Capture the cell that displays the provided text and extract its [x, y] central coordinate. 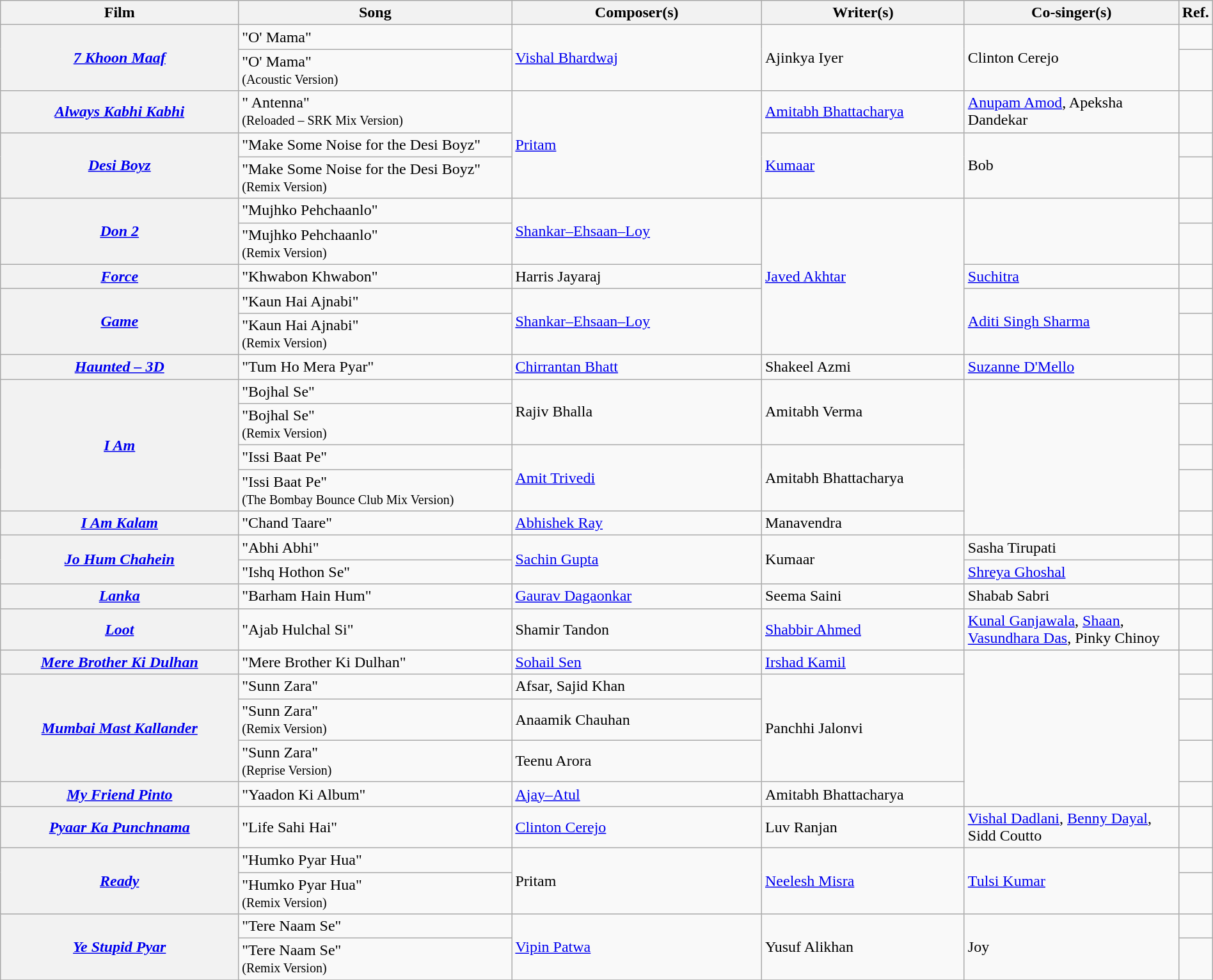
Suchitra [1071, 276]
"Mujhko Pehchaanlo" [375, 210]
"Tere Naam Se" [375, 926]
Panchhi Jalonvi [862, 728]
"Sunn Zara" [375, 686]
"Tere Naam Se"(Remix Version) [375, 960]
"Chand Taare" [375, 523]
"Sunn Zara"(Reprise Version) [375, 761]
Sohail Sen [637, 662]
"Yaadon Ki Album" [375, 794]
Amit Trivedi [637, 478]
Ready [120, 880]
"Kaun Hai Ajnabi"(Remix Version) [375, 334]
Neelesh Misra [862, 880]
Yusuf Alikhan [862, 947]
Anupam Amod, Apeksha Dandekar [1071, 111]
Tulsi Kumar [1071, 880]
Vipin Patwa [637, 947]
Film [120, 13]
"Kaun Hai Ajnabi" [375, 301]
Haunted – 3D [120, 367]
Writer(s) [862, 13]
"Tum Ho Mera Pyar" [375, 367]
Anaamik Chauhan [637, 719]
Shabab Sabri [1071, 596]
"Sunn Zara"(Remix Version) [375, 719]
7 Khoon Maaf [120, 58]
"Issi Baat Pe"(The Bombay Bounce Club Mix Version) [375, 490]
" Antenna"(Reloaded – SRK Mix Version) [375, 111]
I Am Kalam [120, 523]
"Khwabon Khwabon" [375, 276]
"Mujhko Pehchaanlo"(Remix Version) [375, 243]
Irshad Kamil [862, 662]
"Humko Pyar Hua"(Remix Version) [375, 893]
"Ajab Hulchal Si" [375, 629]
Javed Akhtar [862, 276]
Suzanne D'Mello [1071, 367]
"Make Some Noise for the Desi Boyz" [375, 145]
Teenu Arora [637, 761]
Shreya Ghoshal [1071, 572]
"Ishq Hothon Se" [375, 572]
Loot [120, 629]
Co-singer(s) [1071, 13]
"O' Mama" [375, 37]
Pyaar Ka Punchnama [120, 826]
"Mere Brother Ki Dulhan" [375, 662]
Ref. [1195, 13]
"Bojhal Se" [375, 391]
"Humko Pyar Hua" [375, 860]
Composer(s) [637, 13]
Manavendra [862, 523]
My Friend Pinto [120, 794]
Joy [1071, 947]
"O' Mama"(Acoustic Version) [375, 70]
Mumbai Mast Kallander [120, 728]
Sasha Tirupati [1071, 548]
Abhishek Ray [637, 523]
Vishal Dadlani, Benny Dayal, Sidd Coutto [1071, 826]
"Bojhal Se"(Remix Version) [375, 425]
Vishal Bhardwaj [637, 58]
Afsar, Sajid Khan [637, 686]
Ajinkya Iyer [862, 58]
Lanka [120, 596]
Shamir Tandon [637, 629]
Always Kabhi Kabhi [120, 111]
"Life Sahi Hai" [375, 826]
Ye Stupid Pyar [120, 947]
Ajay–Atul [637, 794]
Song [375, 13]
Shabbir Ahmed [862, 629]
Amitabh Verma [862, 412]
"Abhi Abhi" [375, 548]
"Barham Hain Hum" [375, 596]
Mere Brother Ki Dulhan [120, 662]
Game [120, 321]
Harris Jayaraj [637, 276]
Shakeel Azmi [862, 367]
Sachin Gupta [637, 560]
"Make Some Noise for the Desi Boyz"(Remix Version) [375, 178]
Gaurav Dagaonkar [637, 596]
Force [120, 276]
Kunal Ganjawala, Shaan, Vasundhara Das, Pinky Chinoy [1071, 629]
Bob [1071, 165]
Desi Boyz [120, 165]
Seema Saini [862, 596]
Rajiv Bhalla [637, 412]
Aditi Singh Sharma [1071, 321]
Chirrantan Bhatt [637, 367]
Luv Ranjan [862, 826]
Jo Hum Chahein [120, 560]
I Am [120, 445]
"Issi Baat Pe" [375, 457]
Don 2 [120, 232]
